Return [x, y] of the center of cell containing provided text 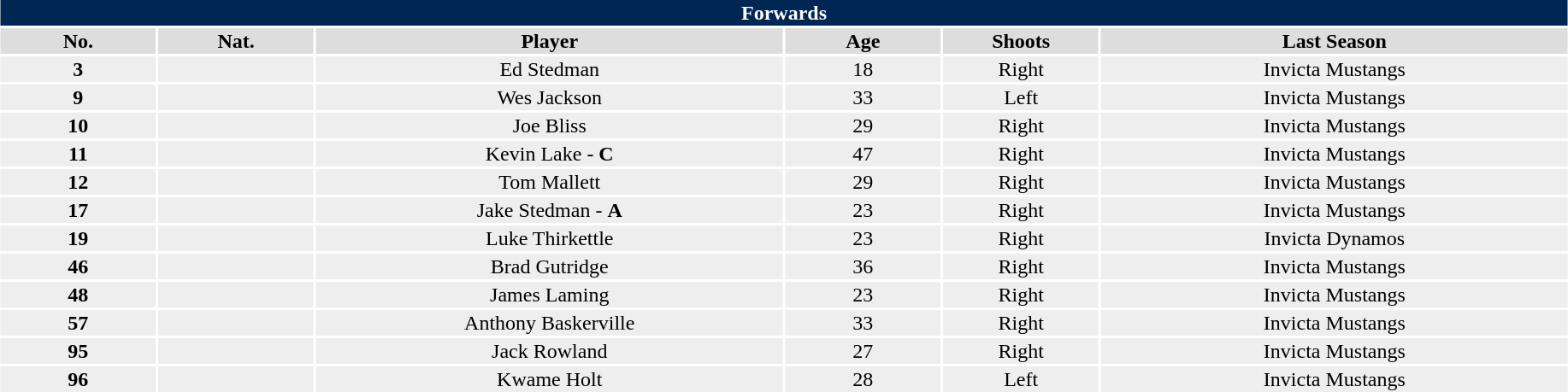
47 [863, 154]
3 [78, 69]
Kevin Lake - C [549, 154]
Shoots [1021, 41]
Kwame Holt [549, 379]
Ed Stedman [549, 69]
Nat. [236, 41]
Last Season [1334, 41]
No. [78, 41]
27 [863, 351]
Player [549, 41]
46 [78, 266]
10 [78, 126]
Luke Thirkettle [549, 238]
12 [78, 182]
James Laming [549, 295]
96 [78, 379]
Forwards [783, 13]
Brad Gutridge [549, 266]
11 [78, 154]
Invicta Dynamos [1334, 238]
Jake Stedman - A [549, 210]
36 [863, 266]
Wes Jackson [549, 97]
95 [78, 351]
9 [78, 97]
17 [78, 210]
28 [863, 379]
19 [78, 238]
Anthony Baskerville [549, 323]
57 [78, 323]
Tom Mallett [549, 182]
Joe Bliss [549, 126]
18 [863, 69]
Jack Rowland [549, 351]
Age [863, 41]
48 [78, 295]
